Return [x, y] of the center of cell containing provided text 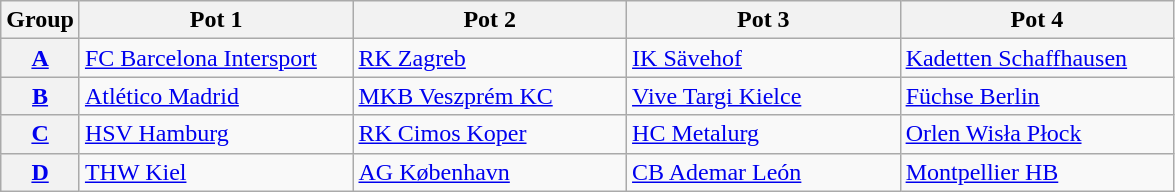
CB Ademar León [764, 172]
Orlen Wisła Płock [1037, 134]
RK Cimos Koper [490, 134]
Pot 2 [490, 20]
A [40, 58]
RK Zagreb [490, 58]
IK Sävehof [764, 58]
C [40, 134]
D [40, 172]
B [40, 96]
Group [40, 20]
HSV Hamburg [216, 134]
Atlético Madrid [216, 96]
Pot 4 [1037, 20]
Montpellier HB [1037, 172]
AG København [490, 172]
FC Barcelona Intersport [216, 58]
Vive Targi Kielce [764, 96]
THW Kiel [216, 172]
Pot 3 [764, 20]
Füchse Berlin [1037, 96]
MKB Veszprém KC [490, 96]
Kadetten Schaffhausen [1037, 58]
HC Metalurg [764, 134]
Pot 1 [216, 20]
